Identify which cell holds the provided text, then report its [x, y] central coordinate. 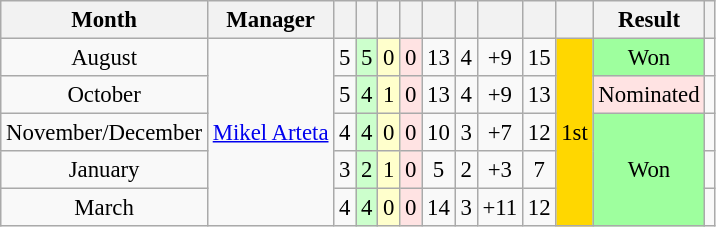
Mikel Arteta [270, 133]
November/December [104, 133]
7 [538, 170]
15 [538, 58]
Manager [270, 20]
March [104, 208]
Nominated [649, 95]
+11 [500, 208]
Result [649, 20]
10 [438, 133]
+3 [500, 170]
January [104, 170]
August [104, 58]
14 [438, 208]
1st [574, 133]
Month [104, 20]
+7 [500, 133]
October [104, 95]
